For the text-containing cell, return its midpoint in (X, Y) coordinate format. 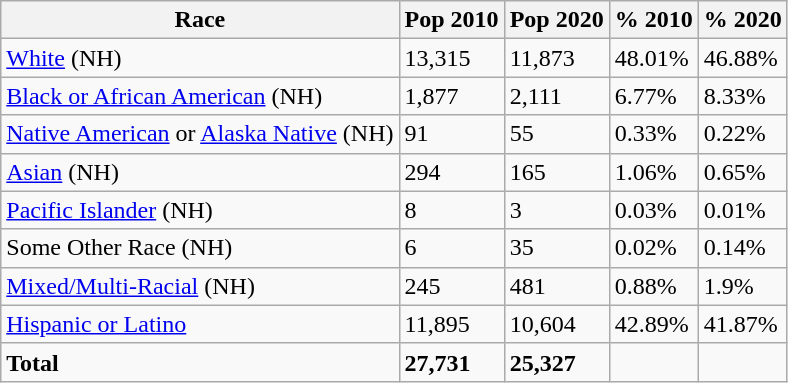
Hispanic or Latino (200, 324)
Asian (NH) (200, 172)
25,327 (556, 362)
27,731 (452, 362)
% 2020 (742, 20)
6 (452, 248)
Total (200, 362)
0.88% (654, 286)
0.65% (742, 172)
0.33% (654, 134)
10,604 (556, 324)
41.87% (742, 324)
481 (556, 286)
42.89% (654, 324)
Some Other Race (NH) (200, 248)
8.33% (742, 96)
Pop 2010 (452, 20)
2,111 (556, 96)
11,895 (452, 324)
46.88% (742, 58)
294 (452, 172)
3 (556, 210)
1,877 (452, 96)
0.03% (654, 210)
1.06% (654, 172)
35 (556, 248)
Pacific Islander (NH) (200, 210)
0.22% (742, 134)
245 (452, 286)
6.77% (654, 96)
Mixed/Multi-Racial (NH) (200, 286)
55 (556, 134)
% 2010 (654, 20)
White (NH) (200, 58)
Native American or Alaska Native (NH) (200, 134)
Race (200, 20)
0.02% (654, 248)
13,315 (452, 58)
91 (452, 134)
0.14% (742, 248)
48.01% (654, 58)
Black or African American (NH) (200, 96)
Pop 2020 (556, 20)
165 (556, 172)
0.01% (742, 210)
1.9% (742, 286)
11,873 (556, 58)
8 (452, 210)
